Output the [X, Y] coordinate of the center of the cell containing the given text.  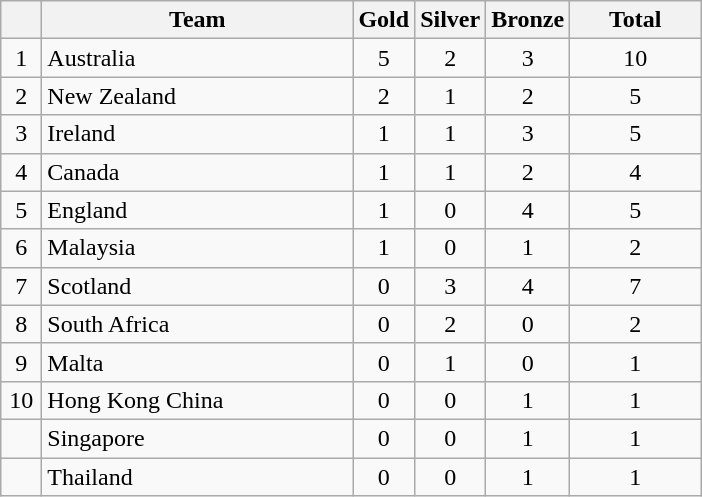
9 [22, 362]
Hong Kong China [198, 400]
Ireland [198, 134]
Gold [384, 20]
New Zealand [198, 96]
Scotland [198, 286]
Australia [198, 58]
8 [22, 324]
Silver [450, 20]
Thailand [198, 477]
Team [198, 20]
England [198, 210]
Singapore [198, 438]
Bronze [528, 20]
Malaysia [198, 248]
Total [636, 20]
Malta [198, 362]
Canada [198, 172]
6 [22, 248]
South Africa [198, 324]
